Locate the cell with the specified text and output its (x, y) center coordinate. 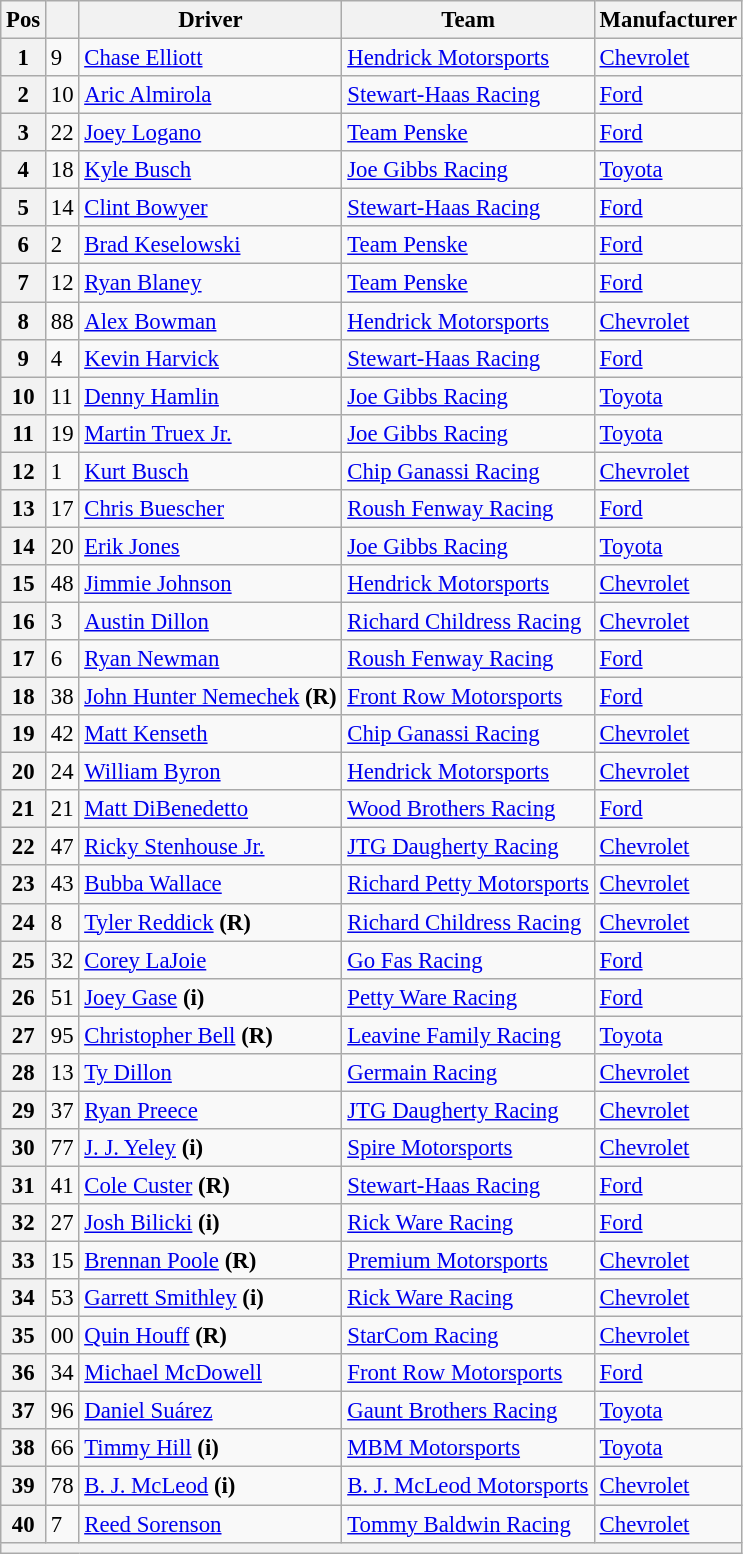
William Byron (210, 772)
Alex Bowman (210, 321)
36 (24, 1373)
96 (62, 1411)
53 (62, 1298)
Petty Ware Racing (468, 997)
Go Fas Racing (468, 960)
Timmy Hill (i) (210, 1449)
Daniel Suárez (210, 1411)
Michael McDowell (210, 1373)
25 (24, 960)
Josh Bilicki (i) (210, 1223)
Matt DiBenedetto (210, 809)
B. J. McLeod (i) (210, 1486)
Matt Kenseth (210, 734)
Tommy Baldwin Racing (468, 1524)
33 (24, 1261)
B. J. McLeod Motorsports (468, 1486)
Ryan Newman (210, 659)
Ryan Blaney (210, 283)
41 (62, 1185)
Reed Sorenson (210, 1524)
5 (24, 208)
Ryan Preece (210, 1110)
Chase Elliott (210, 58)
28 (24, 1073)
66 (62, 1449)
Erik Jones (210, 546)
Joey Logano (210, 133)
51 (62, 997)
29 (24, 1110)
Richard Petty Motorsports (468, 885)
Garrett Smithley (i) (210, 1298)
Kurt Busch (210, 471)
Denny Hamlin (210, 396)
Spire Motorsports (468, 1148)
Joey Gase (i) (210, 997)
40 (24, 1524)
39 (24, 1486)
Austin Dillon (210, 621)
Bubba Wallace (210, 885)
Clint Bowyer (210, 208)
16 (24, 621)
35 (24, 1336)
Corey LaJoie (210, 960)
Martin Truex Jr. (210, 433)
Jimmie Johnson (210, 584)
Germain Racing (468, 1073)
Manufacturer (668, 20)
Chris Buescher (210, 509)
00 (62, 1336)
Team (468, 20)
95 (62, 1035)
Brad Keselowski (210, 245)
Leavine Family Racing (468, 1035)
Aric Almirola (210, 95)
23 (24, 885)
Ricky Stenhouse Jr. (210, 847)
31 (24, 1185)
Christopher Bell (R) (210, 1035)
42 (62, 734)
43 (62, 885)
Brennan Poole (R) (210, 1261)
77 (62, 1148)
88 (62, 321)
Quin Houff (R) (210, 1336)
78 (62, 1486)
Ty Dillon (210, 1073)
48 (62, 584)
Premium Motorsports (468, 1261)
Gaunt Brothers Racing (468, 1411)
MBM Motorsports (468, 1449)
J. J. Yeley (i) (210, 1148)
Kyle Busch (210, 170)
John Hunter Nemechek (R) (210, 697)
Driver (210, 20)
Tyler Reddick (R) (210, 922)
26 (24, 997)
30 (24, 1148)
47 (62, 847)
Cole Custer (R) (210, 1185)
Pos (24, 20)
Kevin Harvick (210, 358)
StarCom Racing (468, 1336)
Wood Brothers Racing (468, 809)
